From the cell containing the given text, extract its center point as (X, Y) coordinate. 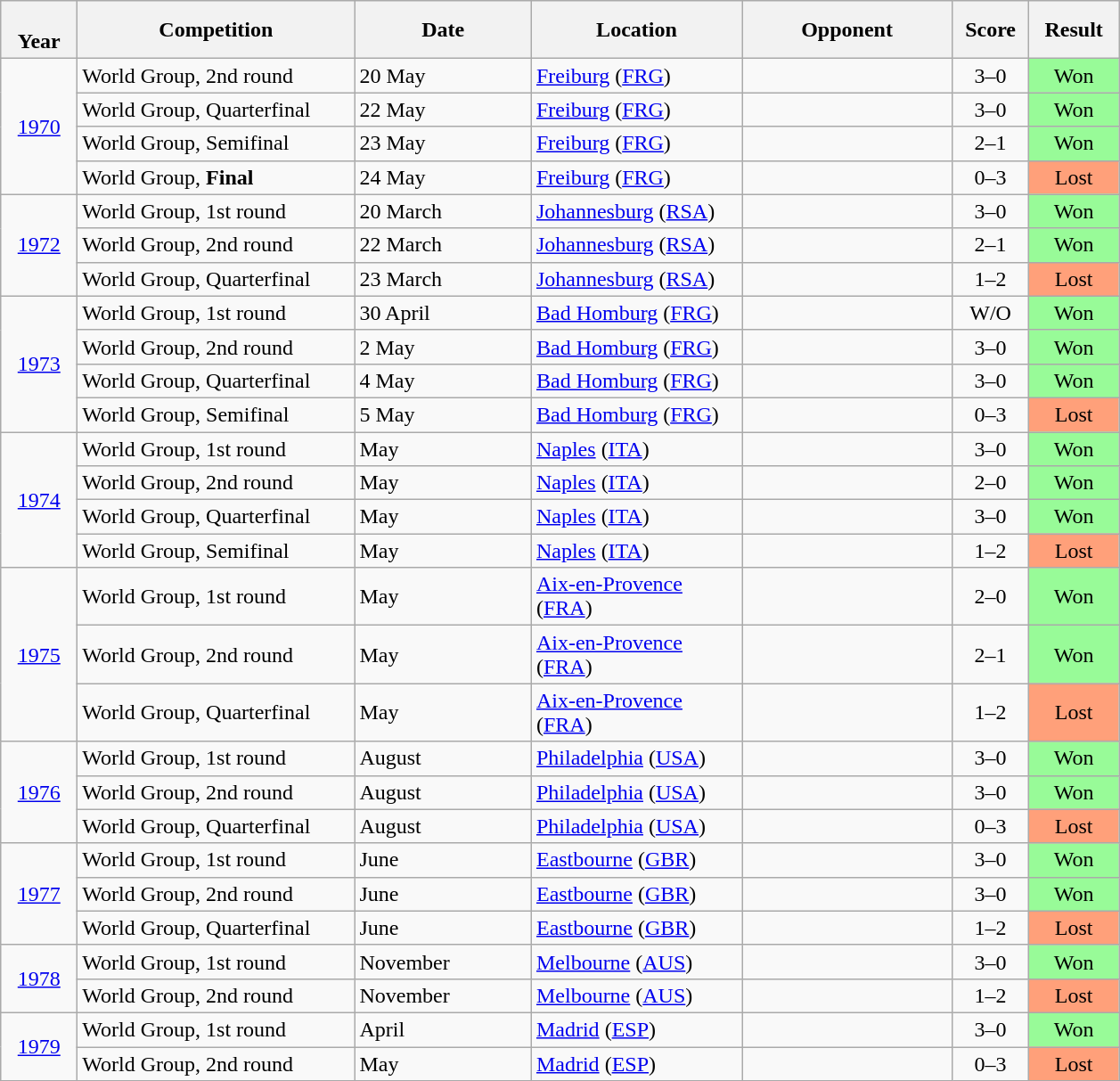
2 May (444, 347)
1975 (39, 654)
23 March (444, 279)
5 May (444, 414)
Year (39, 30)
Opponent (846, 30)
24 May (444, 177)
1973 (39, 364)
1972 (39, 245)
World Group, Final (216, 177)
22 May (444, 110)
22 March (444, 245)
April (444, 1029)
1976 (39, 792)
Location (636, 30)
1979 (39, 1046)
20 May (444, 76)
Result (1075, 30)
1978 (39, 979)
Competition (216, 30)
23 May (444, 143)
Score (991, 30)
30 April (444, 313)
4 May (444, 381)
20 March (444, 211)
1970 (39, 127)
W/O (991, 313)
1974 (39, 499)
1977 (39, 894)
Date (444, 30)
